Search for the cell housing the specified text and yield its (x, y) center coordinate. 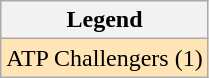
Legend (104, 20)
ATP Challengers (1) (104, 58)
